From the cell containing the given text, extract its center point as (x, y) coordinate. 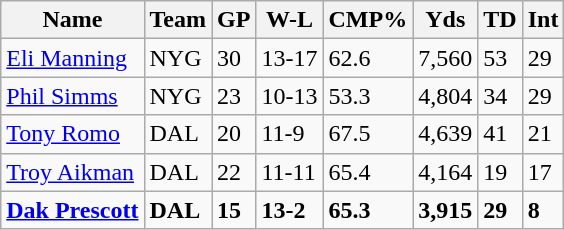
15 (234, 210)
13-2 (290, 210)
23 (234, 96)
Phil Simms (72, 96)
7,560 (446, 58)
Troy Aikman (72, 172)
62.6 (368, 58)
Int (543, 20)
Name (72, 20)
41 (500, 134)
22 (234, 172)
Dak Prescott (72, 210)
4,639 (446, 134)
Tony Romo (72, 134)
8 (543, 210)
17 (543, 172)
GP (234, 20)
10-13 (290, 96)
19 (500, 172)
4,164 (446, 172)
11-9 (290, 134)
4,804 (446, 96)
53.3 (368, 96)
34 (500, 96)
Team (178, 20)
21 (543, 134)
Eli Manning (72, 58)
65.3 (368, 210)
65.4 (368, 172)
53 (500, 58)
3,915 (446, 210)
13-17 (290, 58)
20 (234, 134)
11-11 (290, 172)
30 (234, 58)
W-L (290, 20)
67.5 (368, 134)
CMP% (368, 20)
TD (500, 20)
Yds (446, 20)
